Identify which cell holds the provided text, then report its [X, Y] central coordinate. 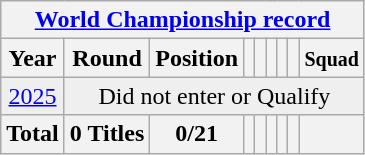
Position [197, 58]
World Championship record [183, 20]
0 Titles [107, 134]
Total [33, 134]
Squad [332, 58]
Year [33, 58]
Round [107, 58]
2025 [33, 96]
Did not enter or Qualify [214, 96]
0/21 [197, 134]
